Capture the cell that displays the provided text and extract its [X, Y] central coordinate. 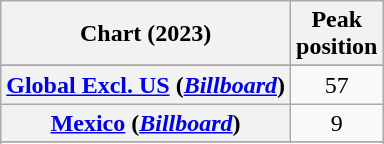
Chart (2023) [146, 34]
Global Excl. US (Billboard) [146, 85]
57 [337, 85]
Peakposition [337, 34]
9 [337, 123]
Mexico (Billboard) [146, 123]
